For the text-containing cell, return its midpoint in [x, y] coordinate format. 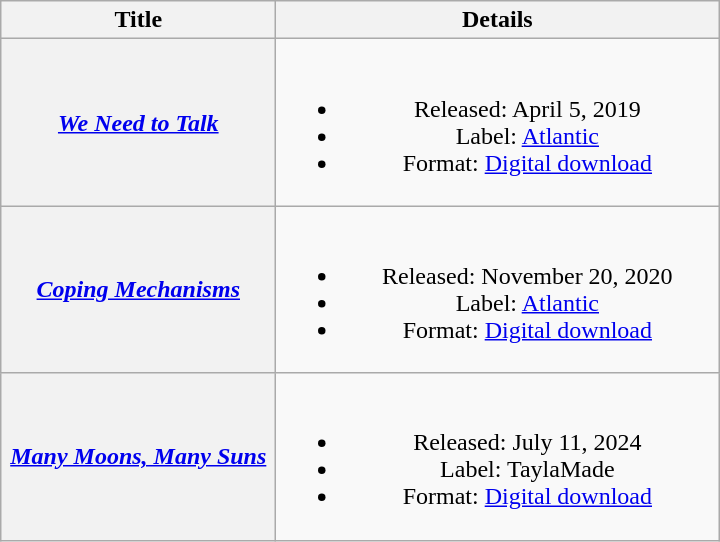
Released: April 5, 2019Label: AtlanticFormat: Digital download [498, 122]
Details [498, 20]
Title [138, 20]
Many Moons, Many Suns [138, 456]
Released: July 11, 2024Label: TaylaMadeFormat: Digital download [498, 456]
We Need to Talk [138, 122]
Coping Mechanisms [138, 290]
Released: November 20, 2020Label: AtlanticFormat: Digital download [498, 290]
